Detect which cell encompasses the target text, then output its (x, y) center coordinate. 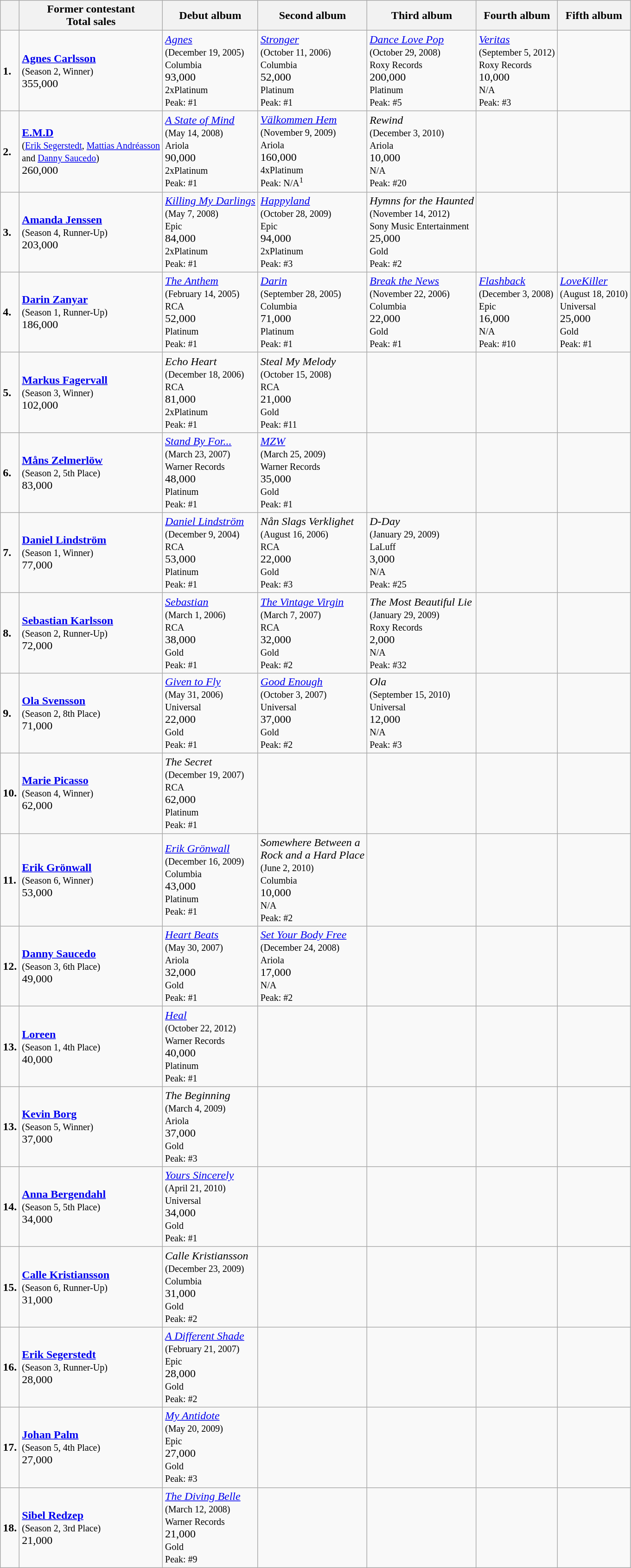
Break the News (November 22, 2006) Columbia 22,000GoldPeak: #1 (422, 312)
Happyland (October 28, 2009) Epic 94,0002xPlatinumPeak: #3 (312, 232)
7. (10, 552)
Daniel Lindström (Season 1, Winner) 77,000 (91, 552)
8. (10, 633)
Markus Fagervall (Season 3, Winner) 102,000 (91, 392)
17. (10, 1448)
Calle Kristiansson (December 23, 2009) Columbia 31,000GoldPeak: #2 (210, 1287)
14. (10, 1207)
Marie Picasso (Season 4, Winner) 62,000 (91, 793)
Rewind (December 3, 2010) Ariola10,000N/A Peak: #20 (422, 151)
Ola (September 15, 2010) Universal 12,000N/APeak: #3 (422, 713)
Välkommen Hem (November 9, 2009) Ariola160,0004xPlatinum Peak: N/A1 (312, 151)
Veritas (September 5, 2012) Roxy Records 10,000N/APeak: #3 (516, 70)
Erik Grönwall (Season 6, Winner) 53,000 (91, 880)
The Anthem (February 14, 2005) RCA 52,000PlatinumPeak: #1 (210, 312)
Calle Kristiansson (Season 6, Runner-Up) 31,000 (91, 1287)
E.M.D (Erik Segerstedt, Mattias Andréassonand Danny Saucedo) 260,000 (91, 151)
3. (10, 232)
Johan Palm (Season 5, 4th Place) 27,000 (91, 1448)
Darin Zanyar (Season 1, Runner-Up)186,000 (91, 312)
12. (10, 967)
Ola Svensson (Season 2, 8th Place) 71,000 (91, 713)
Danny Saucedo (Season 3, 6th Place) 49,000 (91, 967)
Dance Love Pop (October 29, 2008) Roxy Records 200,000PlatinumPeak: #5 (422, 70)
Flashback (December 3, 2008) Epic 16,000N/APeak: #10 (516, 312)
Sebastian Karlsson (Season 2, Runner-Up) 72,000 (91, 633)
Sibel Redzep (Season 2, 3rd Place) 21,000 (91, 1527)
The Vintage Virgin (March 7, 2007) RCA 32,000GoldPeak: #2 (312, 633)
Anna Bergendahl (Season 5, 5th Place) 34,000 (91, 1207)
Agnes (December 19, 2005) Columbia 93,0002xPlatinumPeak: #1 (210, 70)
Set Your Body Free (December 24, 2008) Ariola 17,000N/APeak: #2 (312, 967)
16. (10, 1367)
Kevin Borg (Season 5, Winner) 37,000 (91, 1127)
10. (10, 793)
The Diving Belle (March 12, 2008) Warner Records 21,000GoldPeak: #9 (210, 1527)
Echo Heart (December 18, 2006) RCA 81,000 2xPlatinumPeak: #1 (210, 392)
Nån Slags Verklighet (August 16, 2006) RCA 22,000GoldPeak: #3 (312, 552)
Hymns for the Haunted (November 14, 2012) Sony Music Entertainment 25,000GoldPeak: #2 (422, 232)
Fourth album (516, 16)
Good Enough (October 3, 2007) Universal 37,000GoldPeak: #2 (312, 713)
9. (10, 713)
11. (10, 880)
Given to Fly (May 31, 2006) Universal 22,000GoldPeak: #1 (210, 713)
Former contestantTotal sales (91, 16)
A Different Shade (February 21, 2007) Epic 28,000GoldPeak: #2 (210, 1367)
Stand By For... (March 23, 2007) Warner Records 48,000PlatinumPeak: #1 (210, 473)
Sebastian (March 1, 2006) RCA 38,000GoldPeak: #1 (210, 633)
Yours Sincerely(April 21, 2010) Universal 34,000GoldPeak: #1 (210, 1207)
The Beginning (March 4, 2009) Ariola 37,000GoldPeak: #3 (210, 1127)
Darin (September 28, 2005) Columbia 71,000PlatinumPeak: #1 (312, 312)
Daniel Lindström (December 9, 2004) RCA 53,000PlatinumPeak: #1 (210, 552)
My Antidote (May 20, 2009) Epic 27,000GoldPeak: #3 (210, 1448)
Killing My Darlings (May 7, 2008) Epic 84,0002xPlatinumPeak: #1 (210, 232)
The Most Beautiful Lie (January 29, 2009) Roxy Records 2,000N/APeak: #32 (422, 633)
Erik Grönwall (December 16, 2009) Columbia 43,000PlatinumPeak: #1 (210, 880)
LoveKiller (August 18, 2010) Universal 25,000GoldPeak: #1 (593, 312)
4. (10, 312)
Second album (312, 16)
18. (10, 1527)
Debut album (210, 16)
1. (10, 70)
Amanda Jenssen (Season 4, Runner-Up) 203,000 (91, 232)
Erik Segerstedt (Season 3, Runner-Up) 28,000 (91, 1367)
MZW (March 25, 2009) Warner Records 35,000GoldPeak: #1 (312, 473)
Stronger (October 11, 2006) Columbia 52,000PlatinumPeak: #1 (312, 70)
Third album (422, 16)
5. (10, 392)
D-Day (January 29, 2009) LaLuff 3,000N/APeak: #25 (422, 552)
The Secret (December 19, 2007) RCA 62,000 PlatinumPeak: #1 (210, 793)
Fifth album (593, 16)
A State of Mind (May 14, 2008) Ariola 90,0002xPlatinumPeak: #1 (210, 151)
Somewhere Between aRock and a Hard Place(June 2, 2010) Columbia 10,000N/APeak: #2 (312, 880)
6. (10, 473)
Loreen (Season 1, 4th Place) 40,000 (91, 1046)
Måns Zelmerlöw (Season 2, 5th Place) 83,000 (91, 473)
15. (10, 1287)
Steal My Melody (October 15, 2008) RCA 21,000 GoldPeak: #11 (312, 392)
Heart Beats (May 30, 2007) Ariola 32,000GoldPeak: #1 (210, 967)
Agnes Carlsson (Season 2, Winner) 355,000 (91, 70)
2. (10, 151)
Heal (October 22, 2012) Warner Records 40,000PlatinumPeak: #1 (210, 1046)
